Capture the cell that displays the provided text and extract its (x, y) central coordinate. 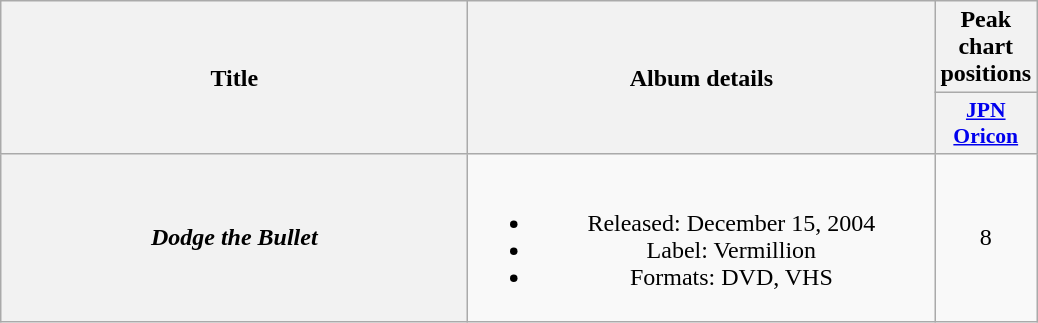
JPNOricon (986, 124)
Peakchartpositions (986, 47)
8 (986, 238)
Released: December 15, 2004Label: VermillionFormats: DVD, VHS (702, 238)
Title (234, 78)
Dodge the Bullet (234, 238)
Album details (702, 78)
